Pinpoint the cell where the given text exists, returning its (x, y) midpoint coordinate. 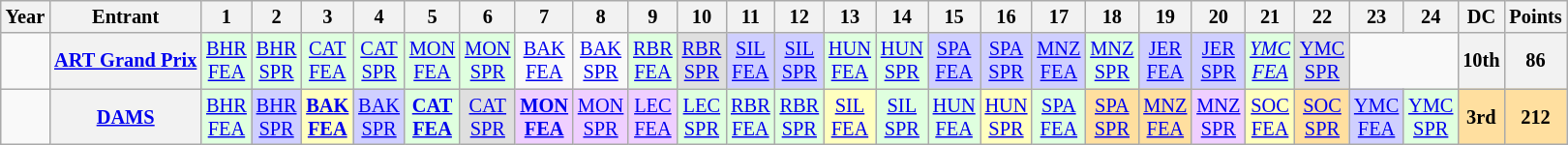
SOCSPR (1322, 117)
21 (1270, 16)
LECFEA (652, 117)
18 (1111, 16)
2 (277, 16)
SOCFEA (1270, 117)
7 (544, 16)
9 (652, 16)
10th (1481, 61)
8 (600, 16)
LECSPR (702, 117)
Points (1535, 16)
15 (954, 16)
Year (25, 16)
16 (1007, 16)
11 (750, 16)
ART Grand Prix (126, 61)
23 (1376, 16)
3 (327, 16)
1 (226, 16)
20 (1218, 16)
6 (488, 16)
22 (1322, 16)
JERFEA (1165, 61)
5 (432, 16)
19 (1165, 16)
DC (1481, 16)
24 (1431, 16)
13 (850, 16)
DAMS (126, 117)
4 (379, 16)
212 (1535, 117)
JERSPR (1218, 61)
86 (1535, 61)
17 (1059, 16)
14 (902, 16)
12 (799, 16)
10 (702, 16)
3rd (1481, 117)
Entrant (126, 16)
